Search for the cell housing the specified text and yield its [x, y] center coordinate. 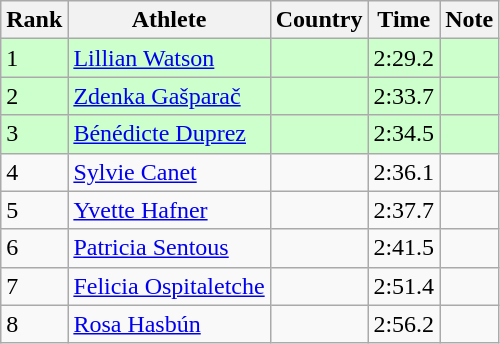
2:33.7 [404, 96]
Rosa Hasbún [169, 324]
2:41.5 [404, 248]
1 [34, 58]
2:29.2 [404, 58]
Note [470, 20]
Zdenka Gašparač [169, 96]
Sylvie Canet [169, 172]
Athlete [169, 20]
5 [34, 210]
Patricia Sentous [169, 248]
6 [34, 248]
2:51.4 [404, 286]
2:36.1 [404, 172]
3 [34, 134]
Lillian Watson [169, 58]
2:34.5 [404, 134]
8 [34, 324]
2 [34, 96]
4 [34, 172]
Felicia Ospitaletche [169, 286]
2:37.7 [404, 210]
Time [404, 20]
Yvette Hafner [169, 210]
Country [319, 20]
2:56.2 [404, 324]
7 [34, 286]
Bénédicte Duprez [169, 134]
Rank [34, 20]
